Extract the [X, Y] coordinate from the center of the cell holding the provided text.  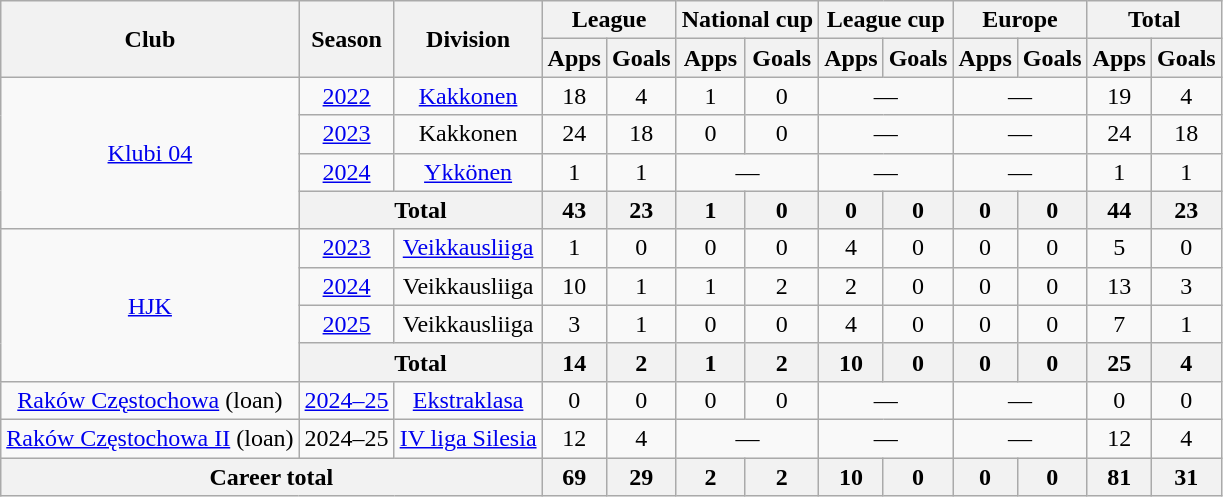
14 [574, 362]
Career total [272, 477]
Club [150, 39]
81 [1119, 477]
2022 [346, 96]
69 [574, 477]
44 [1119, 210]
Raków Częstochowa (loan) [150, 400]
Season [346, 39]
HJK [150, 305]
13 [1119, 286]
7 [1119, 324]
43 [574, 210]
IV liga Silesia [468, 438]
League [609, 20]
2025 [346, 324]
Ekstraklasa [468, 400]
19 [1119, 96]
Klubi 04 [150, 153]
Raków Częstochowa II (loan) [150, 438]
25 [1119, 362]
Europe [1020, 20]
League cup [886, 20]
29 [641, 477]
Division [468, 39]
National cup [747, 20]
Ykkönen [468, 172]
5 [1119, 248]
31 [1186, 477]
